Scan for the cell matching the given text and deliver its (x, y) coordinate at center. 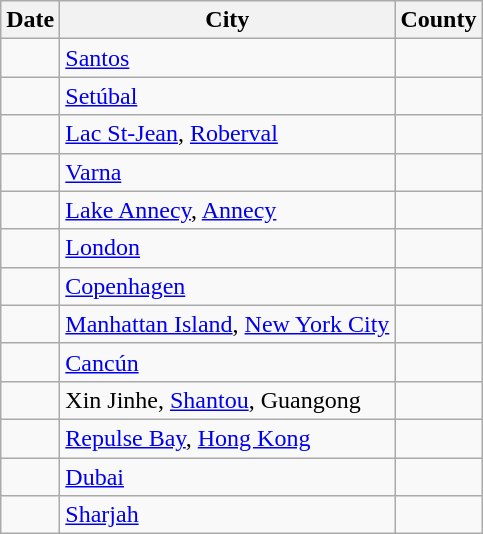
Setúbal (228, 96)
Lac St-Jean, Roberval (228, 134)
Date (30, 20)
Cancún (228, 362)
Lake Annecy, Annecy (228, 210)
Repulse Bay, Hong Kong (228, 438)
Santos (228, 58)
London (228, 248)
Copenhagen (228, 286)
City (228, 20)
Varna (228, 172)
Sharjah (228, 515)
Xin Jinhe, Shantou, Guangong (228, 400)
Dubai (228, 477)
County (438, 20)
Manhattan Island, New York City (228, 324)
